Scan for the cell matching the given text and deliver its (x, y) coordinate at center. 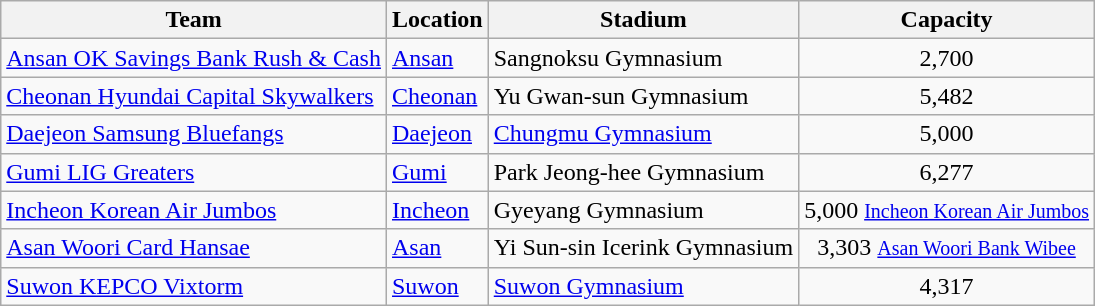
2,700 (947, 58)
6,277 (947, 172)
Yi Sun-sin Icerink Gymnasium (643, 248)
5,482 (947, 96)
Park Jeong-hee Gymnasium (643, 172)
Team (194, 20)
Chungmu Gymnasium (643, 134)
Daejeon (437, 134)
Ansan (437, 58)
Suwon KEPCO Vixtorm (194, 286)
Suwon (437, 286)
Gumi LIG Greaters (194, 172)
Ansan OK Savings Bank Rush & Cash (194, 58)
Incheon (437, 210)
Daejeon Samsung Bluefangs (194, 134)
Asan (437, 248)
3,303 Asan Woori Bank Wibee (947, 248)
Cheonan Hyundai Capital Skywalkers (194, 96)
Cheonan (437, 96)
Gyeyang Gymnasium (643, 210)
Gumi (437, 172)
4,317 (947, 286)
Sangnoksu Gymnasium (643, 58)
Location (437, 20)
Capacity (947, 20)
5,000 Incheon Korean Air Jumbos (947, 210)
Suwon Gymnasium (643, 286)
5,000 (947, 134)
Stadium (643, 20)
Incheon Korean Air Jumbos (194, 210)
Yu Gwan-sun Gymnasium (643, 96)
Asan Woori Card Hansae (194, 248)
